Search for the cell housing the specified text and yield its (X, Y) center coordinate. 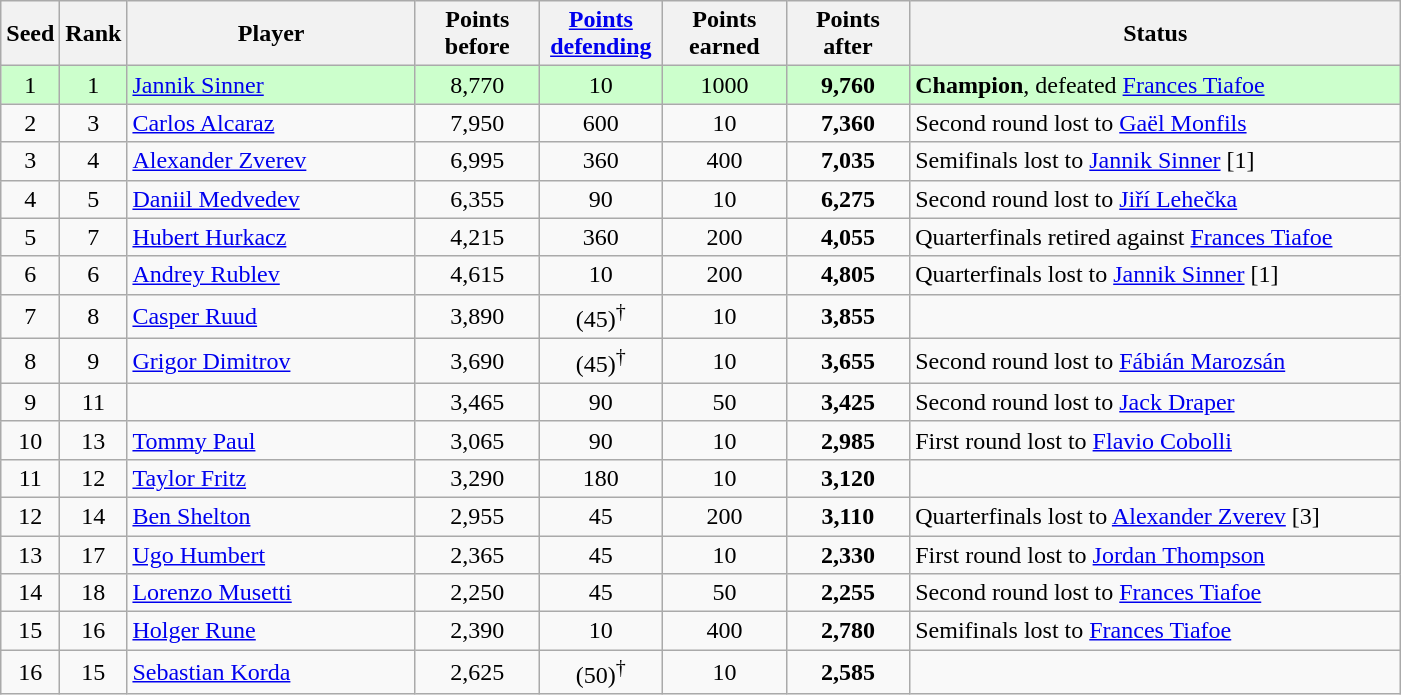
Jannik Sinner (272, 85)
6,275 (848, 199)
Rank (94, 34)
Second round lost to Jiří Lehečka (1156, 199)
Casper Ruud (272, 316)
4,055 (848, 237)
2,955 (477, 516)
600 (601, 123)
Points after (848, 34)
(50)† (601, 672)
3,890 (477, 316)
2,330 (848, 555)
4,615 (477, 275)
Alexander Zverev (272, 161)
18 (94, 593)
2,585 (848, 672)
7,360 (848, 123)
Andrey Rublev (272, 275)
2,365 (477, 555)
Hubert Hurkacz (272, 237)
Quarterfinals retired against Frances Tiafoe (1156, 237)
7,950 (477, 123)
2,985 (848, 440)
Quarterfinals lost to Jannik Sinner [1] (1156, 275)
Status (1156, 34)
8,770 (477, 85)
Second round lost to Jack Draper (1156, 402)
2,255 (848, 593)
2,250 (477, 593)
1000 (725, 85)
Points earned (725, 34)
Sebastian Korda (272, 672)
Lorenzo Musetti (272, 593)
3,110 (848, 516)
6,355 (477, 199)
Seed (30, 34)
3,290 (477, 478)
2,780 (848, 631)
Taylor Fritz (272, 478)
Second round lost to Frances Tiafoe (1156, 593)
Daniil Medvedev (272, 199)
Tommy Paul (272, 440)
180 (601, 478)
Semifinals lost to Jannik Sinner [1] (1156, 161)
17 (94, 555)
2 (30, 123)
Second round lost to Fábián Marozsán (1156, 362)
3,065 (477, 440)
3,465 (477, 402)
3,855 (848, 316)
3,690 (477, 362)
Points before (477, 34)
Quarterfinals lost to Alexander Zverev [3] (1156, 516)
First round lost to Jordan Thompson (1156, 555)
Second round lost to Gaël Monfils (1156, 123)
Champion, defeated Frances Tiafoe (1156, 85)
4,805 (848, 275)
3,425 (848, 402)
Grigor Dimitrov (272, 362)
Holger Rune (272, 631)
Ugo Humbert (272, 555)
6,995 (477, 161)
Semifinals lost to Frances Tiafoe (1156, 631)
3,120 (848, 478)
First round lost to Flavio Cobolli (1156, 440)
9,760 (848, 85)
Player (272, 34)
3,655 (848, 362)
Points defending (601, 34)
2,625 (477, 672)
Ben Shelton (272, 516)
Carlos Alcaraz (272, 123)
2,390 (477, 631)
7,035 (848, 161)
4,215 (477, 237)
